Return the [X, Y] coordinate for the center point of the cell that contains the specified text.  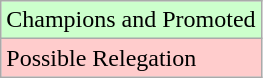
Champions and Promoted [131, 20]
Possible Relegation [131, 58]
